Extract the [x, y] coordinate from the center of the cell holding the provided text.  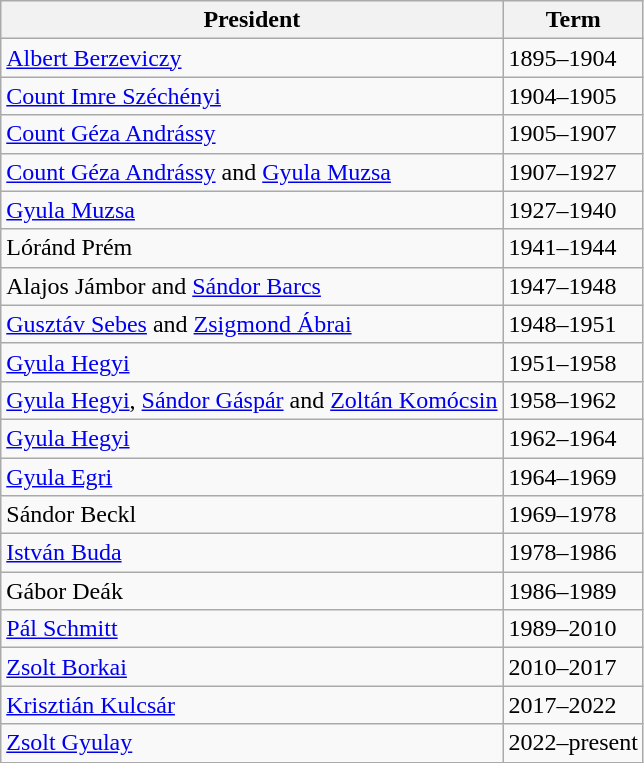
1964–1969 [573, 477]
Zsolt Borkai [252, 667]
1969–1978 [573, 515]
1951–1958 [573, 362]
Count Imre Széchényi [252, 96]
Count Géza Andrássy [252, 134]
Gyula Hegyi, Sándor Gáspár and Zoltán Komócsin [252, 400]
1907–1927 [573, 172]
Krisztián Kulcsár [252, 705]
1986–1989 [573, 591]
Gyula Egri [252, 477]
1941–1944 [573, 248]
Count Géza Andrássy and Gyula Muzsa [252, 172]
2010–2017 [573, 667]
Sándor Beckl [252, 515]
1905–1907 [573, 134]
1958–1962 [573, 400]
1895–1904 [573, 58]
Gábor Deák [252, 591]
Albert Berzeviczy [252, 58]
Lóránd Prém [252, 248]
Alajos Jámbor and Sándor Barcs [252, 286]
1978–1986 [573, 553]
2017–2022 [573, 705]
Gusztáv Sebes and Zsigmond Ábrai [252, 324]
1962–1964 [573, 438]
1904–1905 [573, 96]
István Buda [252, 553]
2022–present [573, 743]
1989–2010 [573, 629]
Term [573, 20]
President [252, 20]
Pál Schmitt [252, 629]
1948–1951 [573, 324]
Gyula Muzsa [252, 210]
1947–1948 [573, 286]
1927–1940 [573, 210]
Zsolt Gyulay [252, 743]
